Determine the (x, y) coordinate at the center of the cell enclosing the given text.  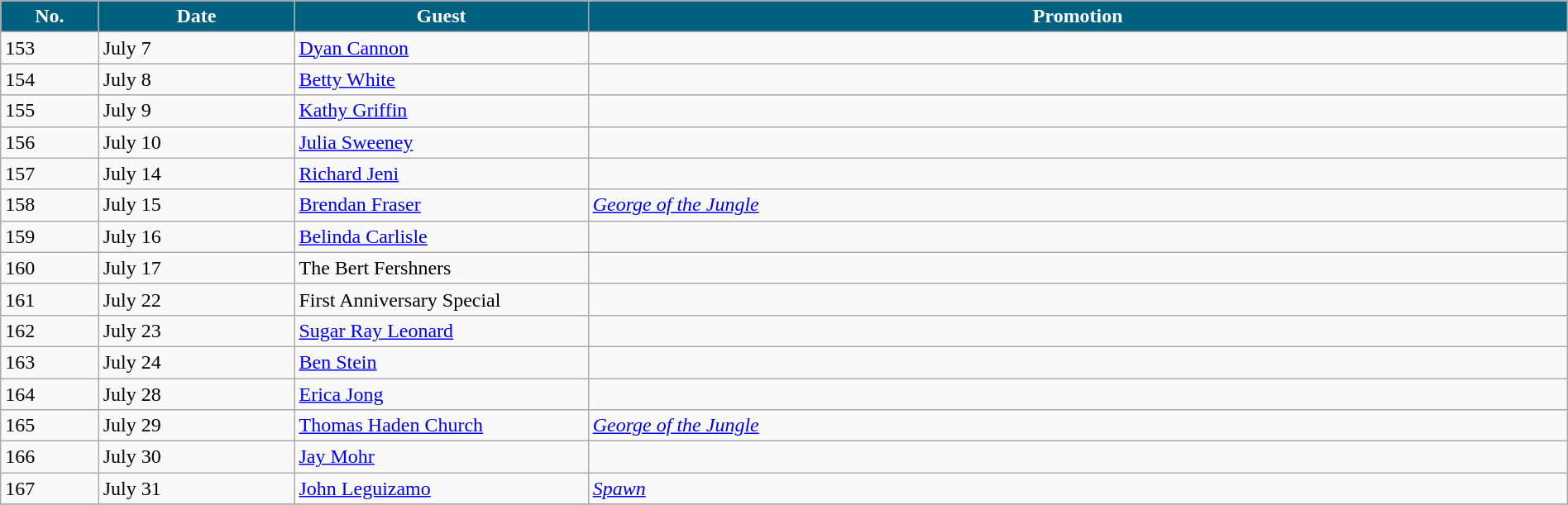
The Bert Fershners (442, 268)
John Leguizamo (442, 488)
Kathy Griffin (442, 111)
Erica Jong (442, 394)
Julia Sweeney (442, 142)
Spawn (1078, 488)
Richard Jeni (442, 174)
Promotion (1078, 17)
161 (50, 299)
July 30 (197, 457)
163 (50, 362)
July 23 (197, 331)
Sugar Ray Leonard (442, 331)
166 (50, 457)
July 29 (197, 426)
First Anniversary Special (442, 299)
164 (50, 394)
157 (50, 174)
July 31 (197, 488)
July 7 (197, 48)
July 16 (197, 236)
July 28 (197, 394)
Dyan Cannon (442, 48)
155 (50, 111)
156 (50, 142)
153 (50, 48)
Jay Mohr (442, 457)
July 15 (197, 205)
167 (50, 488)
159 (50, 236)
Betty White (442, 79)
Date (197, 17)
July 10 (197, 142)
Guest (442, 17)
160 (50, 268)
158 (50, 205)
154 (50, 79)
165 (50, 426)
No. (50, 17)
162 (50, 331)
Belinda Carlisle (442, 236)
July 24 (197, 362)
July 22 (197, 299)
Thomas Haden Church (442, 426)
July 9 (197, 111)
Brendan Fraser (442, 205)
Ben Stein (442, 362)
July 17 (197, 268)
July 14 (197, 174)
July 8 (197, 79)
